Return the (x, y) coordinate for the center point of the cell that contains the specified text.  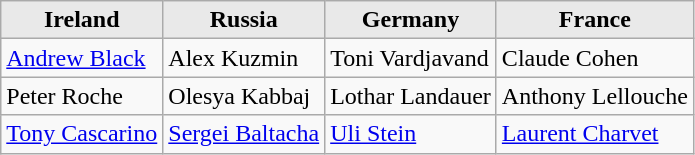
Peter Roche (82, 96)
Sergei Baltacha (244, 134)
Anthony Lellouche (594, 96)
Tony Cascarino (82, 134)
Germany (411, 20)
Laurent Charvet (594, 134)
France (594, 20)
Uli Stein (411, 134)
Olesya Kabbaj (244, 96)
Russia (244, 20)
Alex Kuzmin (244, 58)
Andrew Black (82, 58)
Claude Cohen (594, 58)
Lothar Landauer (411, 96)
Toni Vardjavand (411, 58)
Ireland (82, 20)
